From the cell containing the given text, extract its center point as (X, Y) coordinate. 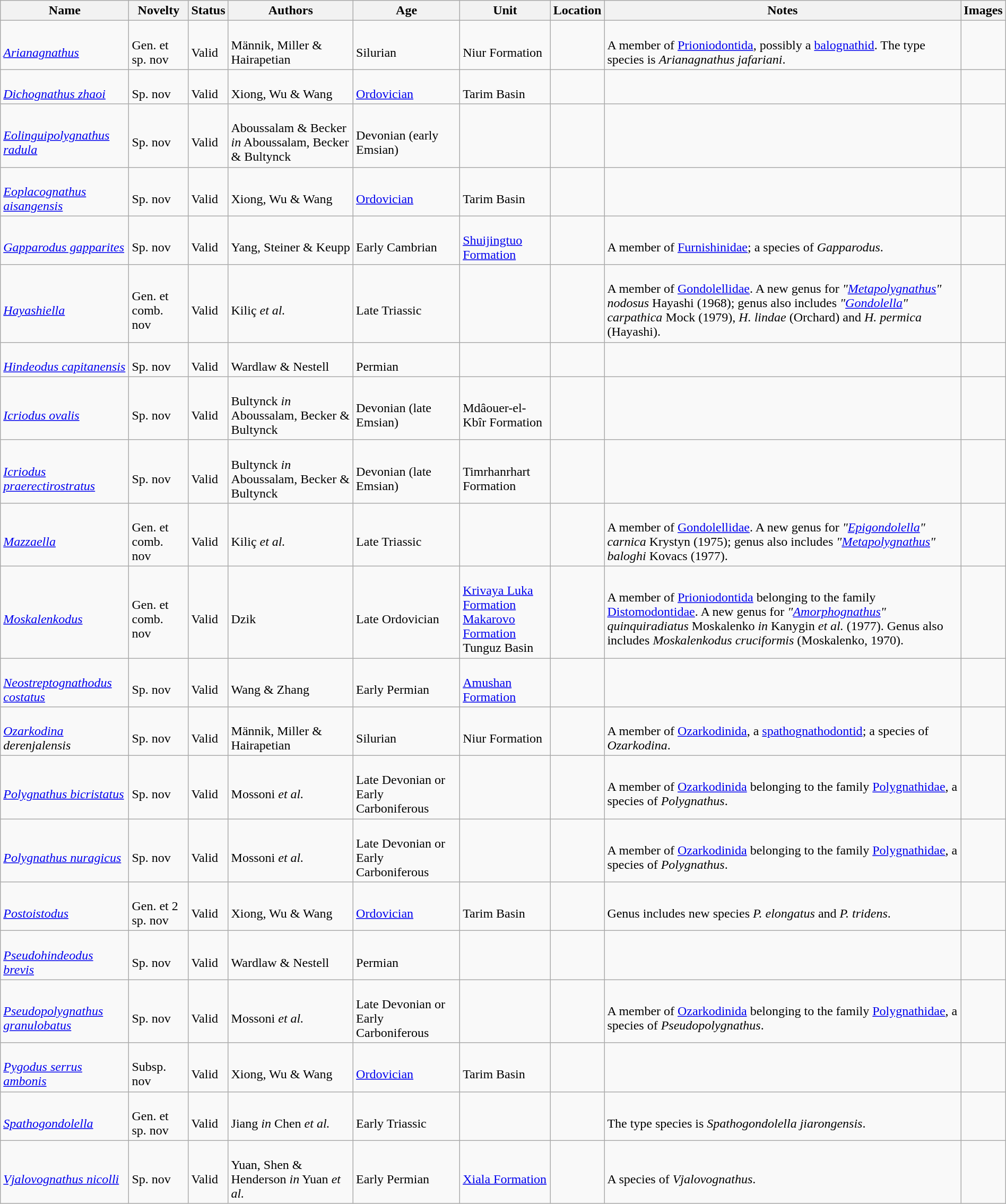
Early Triassic (406, 1116)
Dichognathus zhaoi (65, 87)
Pseudopolygnathus granulobatus (65, 1011)
Moskalenkodus (65, 612)
Aboussalam & Becker in Aboussalam, Becker & Bultynck (291, 136)
A member of Ozarkodinida, a spathognathodontid; a species of Ozarkodina. (783, 731)
Gen. et 2 sp. nov (159, 906)
Unit (505, 11)
Xiala Formation (505, 1172)
Novelty (159, 11)
Authors (291, 11)
Ozarkodina derenjalensis (65, 731)
Shuijingtuo Formation (505, 240)
Postoistodus (65, 906)
Hayashiella (65, 303)
Genus includes new species P. elongatus and P. tridens. (783, 906)
Images (983, 11)
A species of Vjalovognathus. (783, 1172)
Notes (783, 11)
Eoplacognathus aisangensis (65, 191)
Status (208, 11)
A member of Furnishinidae; a species of Gapparodus. (783, 240)
Location (577, 11)
Late Ordovician (406, 612)
A member of Gondolellidae. A new genus for "Epigondolella" carnica Krystyn (1975); genus also includes "Metapolygnathus" baloghi Kovacs (1977). (783, 535)
Arianagnathus (65, 45)
Mdâouer-el-Kbîr Formation (505, 408)
Jiang in Chen et al. (291, 1116)
A member of Prioniodontida, possibly a balognathid. The type species is Arianagnathus jafariani. (783, 45)
Krivaya Luka Formation Makarovo Formation Tunguz Basin (505, 612)
Amushan Formation (505, 682)
Wang & Zhang (291, 682)
Devonian (early Emsian) (406, 136)
Vjalovognathus nicolli (65, 1172)
Icriodus praerectirostratus (65, 471)
Pseudohindeodus brevis (65, 955)
Spathogondolella (65, 1116)
Timrhanrhart Formation (505, 471)
Polygnathus nuragicus (65, 851)
A member of Ozarkodinida belonging to the family Polygnathidae, a species of Pseudopolygnathus. (783, 1011)
Pygodus serrus ambonis (65, 1067)
Yuan, Shen & Henderson in Yuan et al. (291, 1172)
Polygnathus bicristatus (65, 787)
Eolinguipolygnathus radula (65, 136)
Mazzaella (65, 535)
Dzik (291, 612)
Name (65, 11)
Hindeodus capitanensis (65, 360)
Yang, Steiner & Keupp (291, 240)
The type species is Spathogondolella jiarongensis. (783, 1116)
Gapparodus gapparites (65, 240)
Neostreptognathodus costatus (65, 682)
Age (406, 11)
Icriodus ovalis (65, 408)
Subsp. nov (159, 1067)
Early Cambrian (406, 240)
